Search for the cell housing the specified text and yield its [x, y] center coordinate. 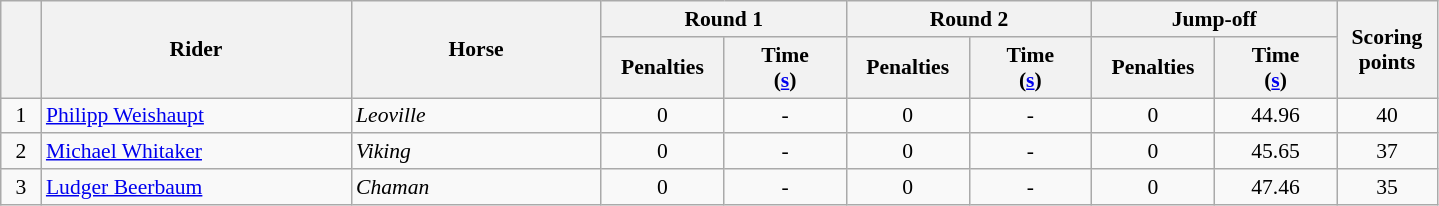
Jump-off [1214, 19]
3 [21, 187]
37 [1387, 152]
Chaman [476, 187]
45.65 [1276, 152]
35 [1387, 187]
1 [21, 116]
Philipp Weishaupt [196, 116]
Scoringpoints [1387, 50]
Horse [476, 50]
44.96 [1276, 116]
Ludger Beerbaum [196, 187]
Leoville [476, 116]
Round 1 [724, 19]
Viking [476, 152]
40 [1387, 116]
Round 2 [968, 19]
2 [21, 152]
47.46 [1276, 187]
Rider [196, 50]
Michael Whitaker [196, 152]
